Find where the given text appears and provide that cell's center as [x, y] coordinate. 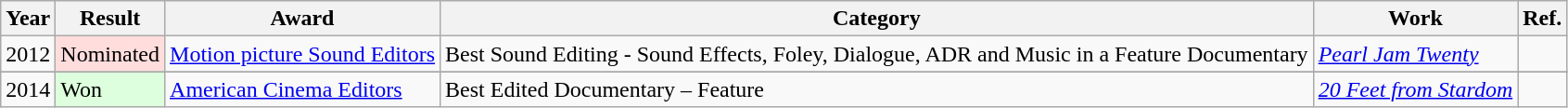
Nominated [110, 54]
Result [110, 19]
Pearl Jam Twenty [1415, 54]
Best Sound Editing - Sound Effects, Foley, Dialogue, ADR and Music in a Feature Documentary [877, 54]
Work [1415, 19]
2014 [28, 89]
Motion picture Sound Editors [302, 54]
Year [28, 19]
20 Feet from Stardom [1415, 89]
2012 [28, 54]
Ref. [1543, 19]
Category [877, 19]
American Cinema Editors [302, 89]
Won [110, 89]
Award [302, 19]
Best Edited Documentary – Feature [877, 89]
